Search for the cell housing the specified text and yield its (x, y) center coordinate. 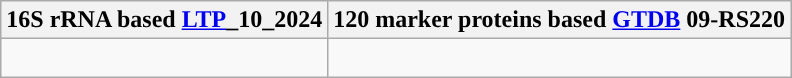
16S rRNA based LTP_10_2024 (164, 20)
120 marker proteins based GTDB 09-RS220 (560, 20)
